Extract the (x, y) coordinate from the center of the cell holding the provided text.  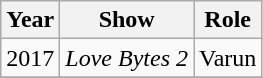
Love Bytes 2 (127, 58)
Varun (228, 58)
Role (228, 20)
2017 (30, 58)
Year (30, 20)
Show (127, 20)
